Find where the given text appears and provide that cell's center as (x, y) coordinate. 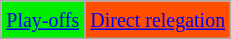
Play-offs (43, 20)
Direct relegation (158, 20)
